Return the (x, y) coordinate for the center point of the cell that contains the specified text.  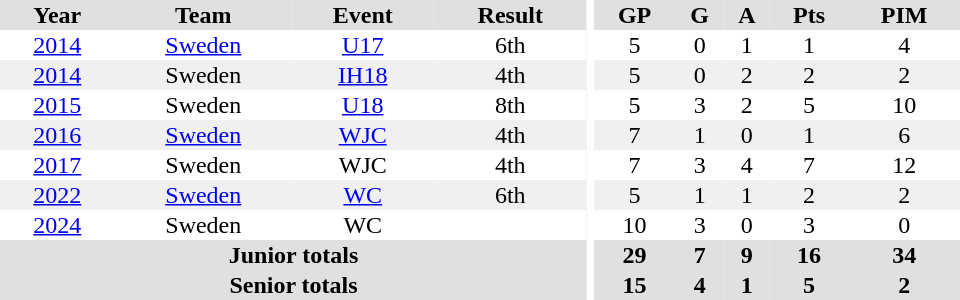
34 (904, 255)
Result (511, 15)
G (700, 15)
PIM (904, 15)
GP (635, 15)
12 (904, 165)
U17 (363, 45)
Year (58, 15)
16 (810, 255)
Team (204, 15)
8th (511, 105)
IH18 (363, 75)
29 (635, 255)
9 (747, 255)
2017 (58, 165)
2024 (58, 225)
Junior totals (294, 255)
U18 (363, 105)
2016 (58, 135)
Senior totals (294, 285)
Event (363, 15)
2022 (58, 195)
15 (635, 285)
Pts (810, 15)
6 (904, 135)
A (747, 15)
2015 (58, 105)
